Return the (X, Y) coordinate for the center point of the cell that contains the specified text.  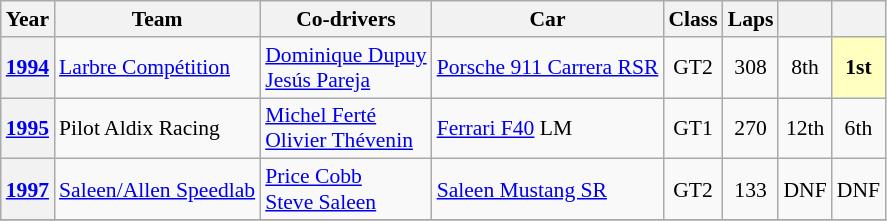
Michel Ferté Olivier Thévenin (346, 128)
Price Cobb Steve Saleen (346, 190)
Co-drivers (346, 19)
1997 (28, 190)
Year (28, 19)
Car (548, 19)
1st (858, 68)
Larbre Compétition (157, 68)
Laps (751, 19)
8th (804, 68)
308 (751, 68)
12th (804, 128)
270 (751, 128)
Porsche 911 Carrera RSR (548, 68)
1995 (28, 128)
1994 (28, 68)
Team (157, 19)
6th (858, 128)
Pilot Aldix Racing (157, 128)
Class (692, 19)
Dominique Dupuy Jesús Pareja (346, 68)
Ferrari F40 LM (548, 128)
Saleen/Allen Speedlab (157, 190)
GT1 (692, 128)
133 (751, 190)
Saleen Mustang SR (548, 190)
